Identify which cell holds the provided text, then report its [X, Y] central coordinate. 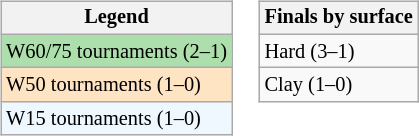
W50 tournaments (1–0) [116, 85]
W60/75 tournaments (2–1) [116, 51]
Legend [116, 18]
Finals by surface [339, 18]
Hard (3–1) [339, 51]
Clay (1–0) [339, 85]
W15 tournaments (1–0) [116, 119]
